Identify which cell holds the provided text, then report its [x, y] central coordinate. 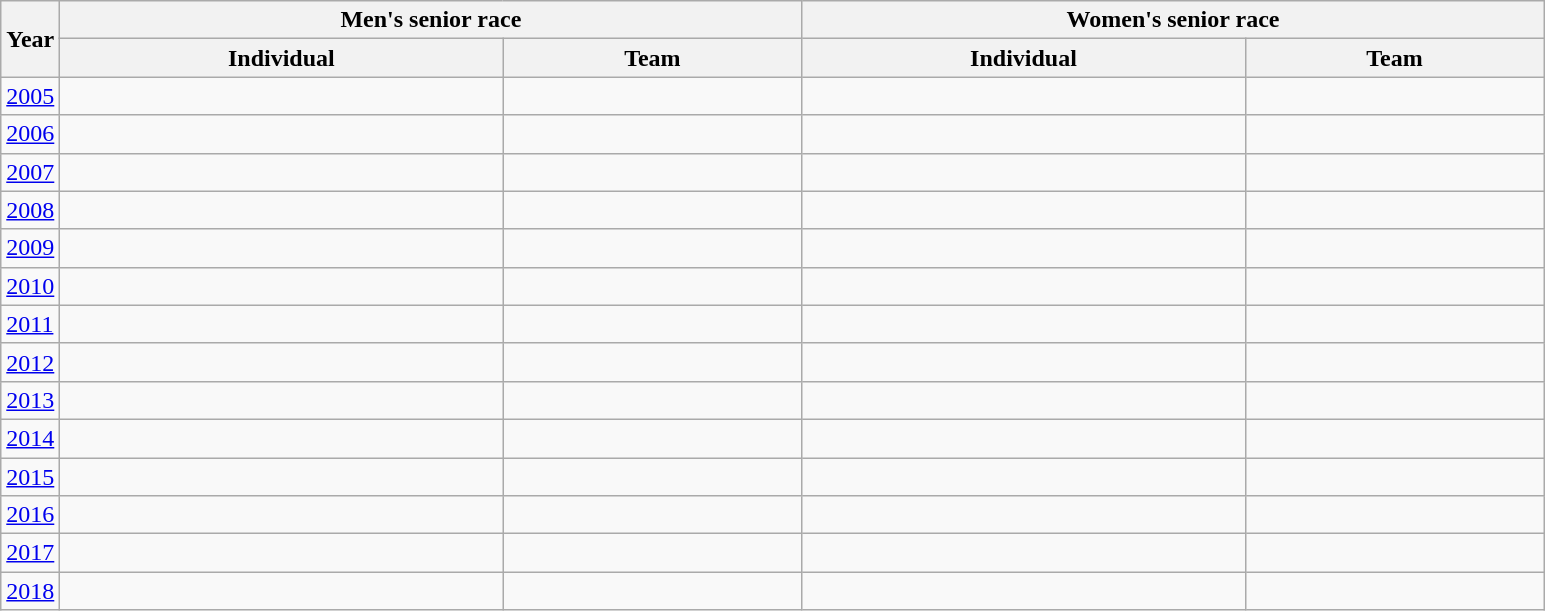
2012 [30, 362]
2006 [30, 134]
Women's senior race [1173, 20]
2007 [30, 172]
2015 [30, 477]
Year [30, 39]
2013 [30, 400]
2014 [30, 438]
2011 [30, 324]
2008 [30, 210]
2009 [30, 248]
Men's senior race [431, 20]
2018 [30, 591]
2010 [30, 286]
2005 [30, 96]
2016 [30, 515]
2017 [30, 553]
